Find where the given text appears and provide that cell's center as [X, Y] coordinate. 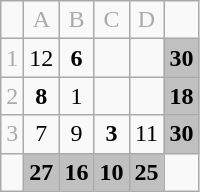
25 [146, 172]
12 [42, 58]
6 [76, 58]
16 [76, 172]
7 [42, 134]
C [112, 20]
D [146, 20]
27 [42, 172]
11 [146, 134]
A [42, 20]
18 [182, 96]
8 [42, 96]
10 [112, 172]
9 [76, 134]
2 [12, 96]
B [76, 20]
